Capture the cell that displays the provided text and extract its [x, y] central coordinate. 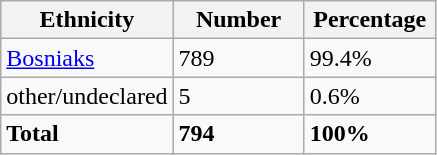
Total [87, 134]
100% [370, 134]
other/undeclared [87, 96]
5 [238, 96]
Ethnicity [87, 20]
789 [238, 58]
Number [238, 20]
Percentage [370, 20]
99.4% [370, 58]
794 [238, 134]
0.6% [370, 96]
Bosniaks [87, 58]
